From the cell containing the given text, extract its center point as (X, Y) coordinate. 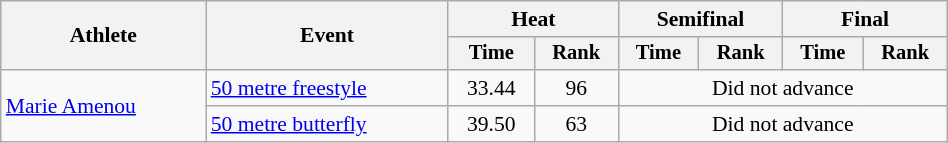
Semifinal (700, 19)
Athlete (104, 36)
39.50 (491, 124)
Event (328, 36)
50 metre butterfly (328, 124)
Marie Amenou (104, 106)
Heat (533, 19)
33.44 (491, 88)
50 metre freestyle (328, 88)
Final (866, 19)
63 (576, 124)
96 (576, 88)
